For the text-containing cell, return its midpoint in [X, Y] coordinate format. 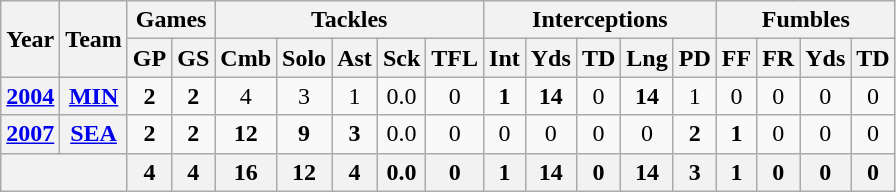
Team [94, 39]
Int [505, 58]
Tackles [350, 20]
Games [170, 20]
Cmb [246, 58]
FR [778, 58]
2007 [30, 134]
9 [304, 134]
Sck [401, 58]
Lng [647, 58]
FF [736, 58]
GP [149, 58]
Interceptions [600, 20]
Solo [304, 58]
Ast [355, 58]
16 [246, 172]
PD [694, 58]
SEA [94, 134]
TFL [455, 58]
Year [30, 39]
Fumbles [806, 20]
GS [194, 58]
MIN [94, 96]
2004 [30, 96]
